Detect which cell encompasses the target text, then output its [X, Y] center coordinate. 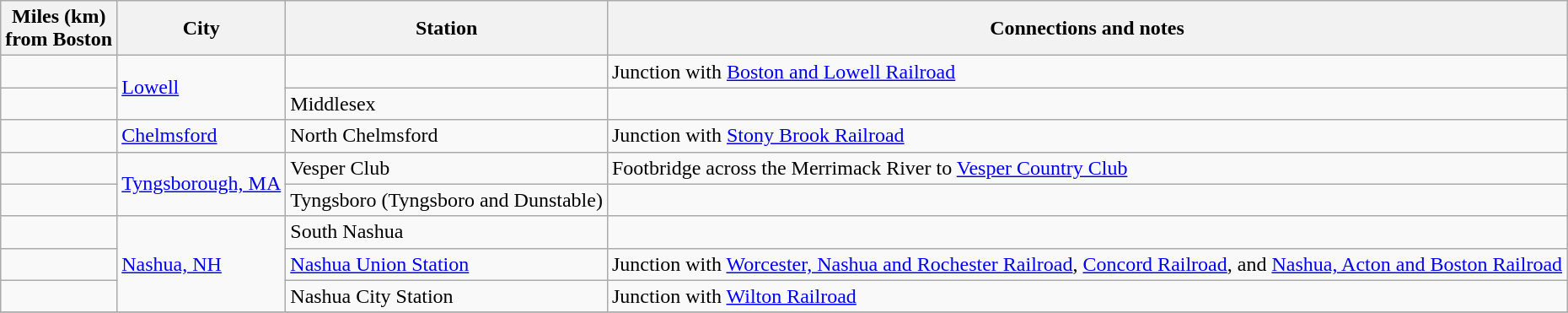
North Chelmsford [447, 136]
Tyngsboro (Tyngsboro and Dunstable) [447, 200]
Junction with Boston and Lowell Railroad [1087, 72]
Junction with Stony Brook Railroad [1087, 136]
Station [447, 29]
Nashua, NH [201, 264]
Junction with Wilton Railroad [1087, 296]
Junction with Worcester, Nashua and Rochester Railroad, Concord Railroad, and Nashua, Acton and Boston Railroad [1087, 264]
Footbridge across the Merrimack River to Vesper Country Club [1087, 168]
Middlesex [447, 104]
Lowell [201, 88]
Chelmsford [201, 136]
Connections and notes [1087, 29]
South Nashua [447, 232]
City [201, 29]
Tyngsborough, MA [201, 184]
Vesper Club [447, 168]
Miles (km)from Boston [59, 29]
Nashua City Station [447, 296]
Nashua Union Station [447, 264]
